Find where the given text appears and provide that cell's center as (X, Y) coordinate. 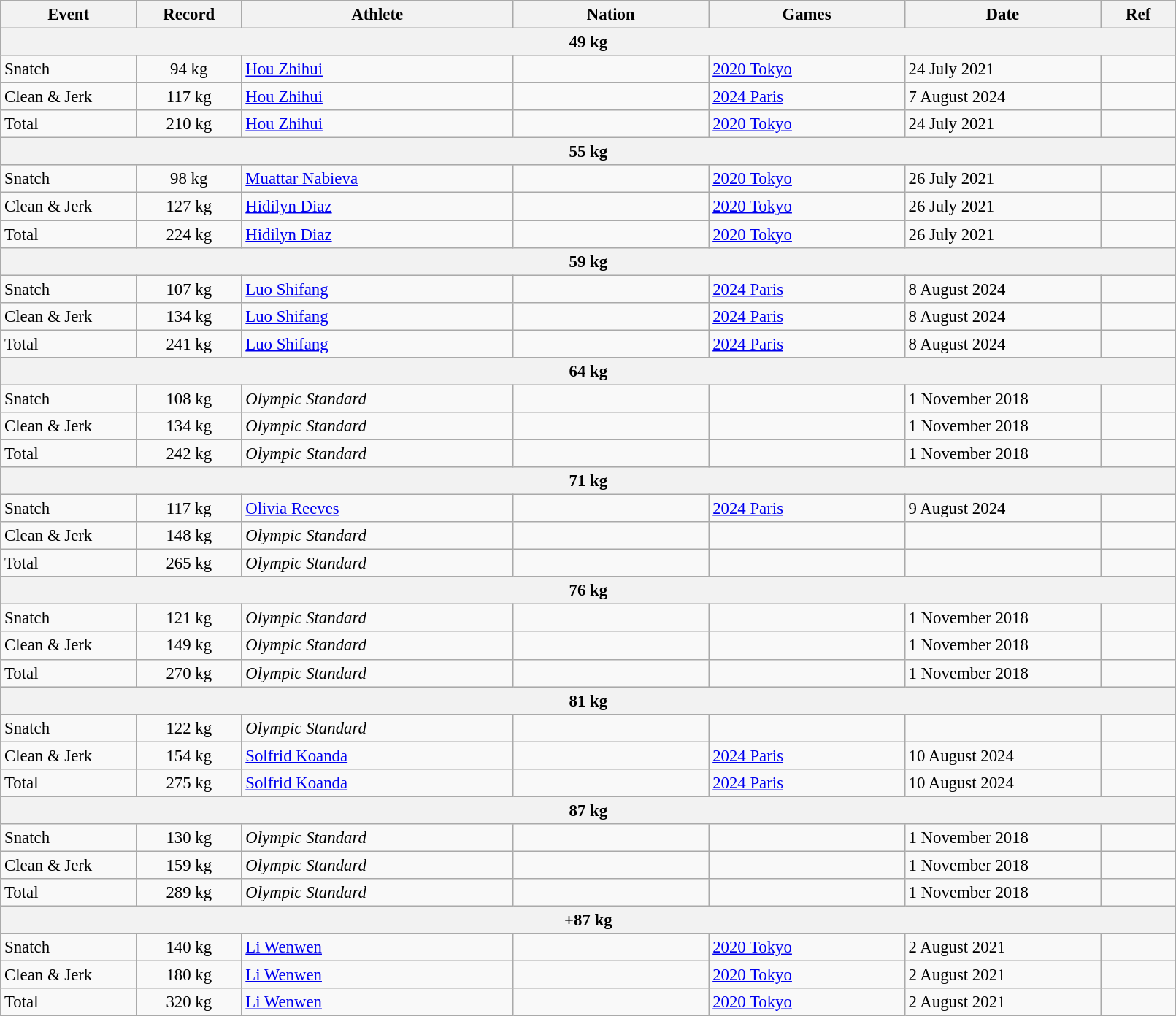
81 kg (588, 701)
49 kg (588, 42)
275 kg (189, 783)
122 kg (189, 728)
Muattar Nabieva (377, 179)
265 kg (189, 563)
148 kg (189, 536)
59 kg (588, 261)
87 kg (588, 810)
64 kg (588, 372)
241 kg (189, 344)
Games (807, 15)
121 kg (189, 618)
9 August 2024 (1002, 509)
Record (189, 15)
130 kg (189, 838)
Nation (611, 15)
180 kg (189, 975)
159 kg (189, 865)
Ref (1139, 15)
224 kg (189, 234)
76 kg (588, 590)
Olivia Reeves (377, 509)
Date (1002, 15)
+87 kg (588, 920)
107 kg (189, 289)
140 kg (189, 947)
154 kg (189, 755)
210 kg (189, 124)
270 kg (189, 673)
127 kg (189, 207)
289 kg (189, 893)
Athlete (377, 15)
242 kg (189, 453)
108 kg (189, 399)
7 August 2024 (1002, 97)
149 kg (189, 646)
94 kg (189, 69)
Event (69, 15)
71 kg (588, 481)
320 kg (189, 1002)
98 kg (189, 179)
55 kg (588, 152)
